Scan for the cell matching the given text and deliver its [X, Y] coordinate at center. 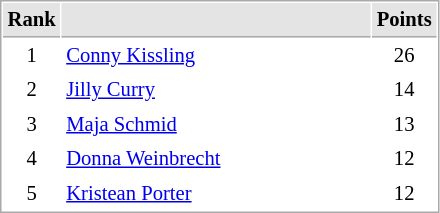
Rank [32, 20]
14 [404, 90]
4 [32, 158]
Kristean Porter [216, 194]
Jilly Curry [216, 90]
5 [32, 194]
Donna Weinbrecht [216, 158]
Conny Kissling [216, 56]
3 [32, 124]
2 [32, 90]
Maja Schmid [216, 124]
1 [32, 56]
26 [404, 56]
Points [404, 20]
13 [404, 124]
